Determine the [X, Y] coordinate at the center of the cell enclosing the given text.  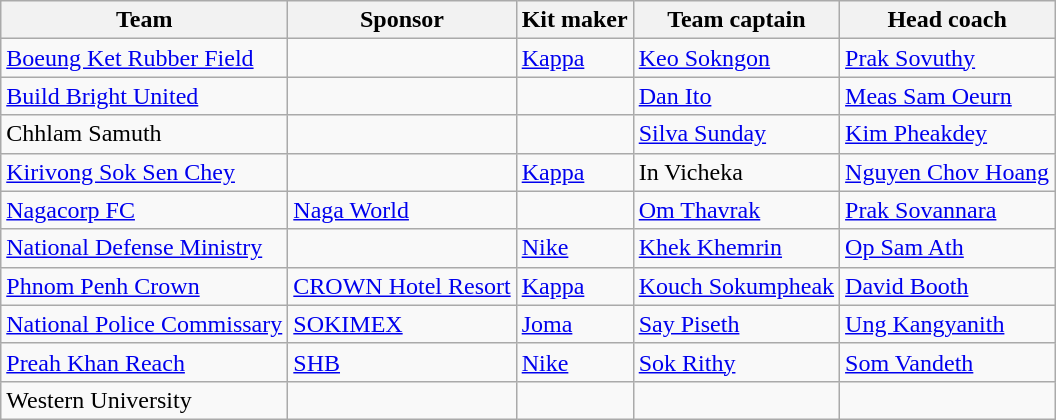
Kim Pheakdey [948, 134]
Say Piseth [736, 324]
Phnom Penh Crown [144, 286]
Som Vandeth [948, 362]
CROWN Hotel Resort [402, 286]
Kirivong Sok Sen Chey [144, 172]
Naga World [402, 210]
Om Thavrak [736, 210]
Team captain [736, 20]
Western University [144, 400]
Meas Sam Oeurn [948, 96]
Build Bright United [144, 96]
Ung Kangyanith [948, 324]
In Vicheka [736, 172]
David Booth [948, 286]
National Defense Ministry [144, 248]
SHB [402, 362]
SOKIMEX [402, 324]
Prak Sovuthy [948, 58]
Silva Sunday [736, 134]
Khek Khemrin [736, 248]
Op Sam Ath [948, 248]
Team [144, 20]
Dan Ito [736, 96]
Nagacorp FC [144, 210]
Sponsor [402, 20]
Kouch Sokumpheak [736, 286]
Preah Khan Reach [144, 362]
Kit maker [574, 20]
Boeung Ket Rubber Field [144, 58]
Keo Sokngon [736, 58]
Prak Sovannara [948, 210]
Head coach [948, 20]
Joma [574, 324]
Chhlam Samuth [144, 134]
Nguyen Chov Hoang [948, 172]
Sok Rithy [736, 362]
National Police Commissary [144, 324]
